Return [x, y] of the center of cell containing provided text 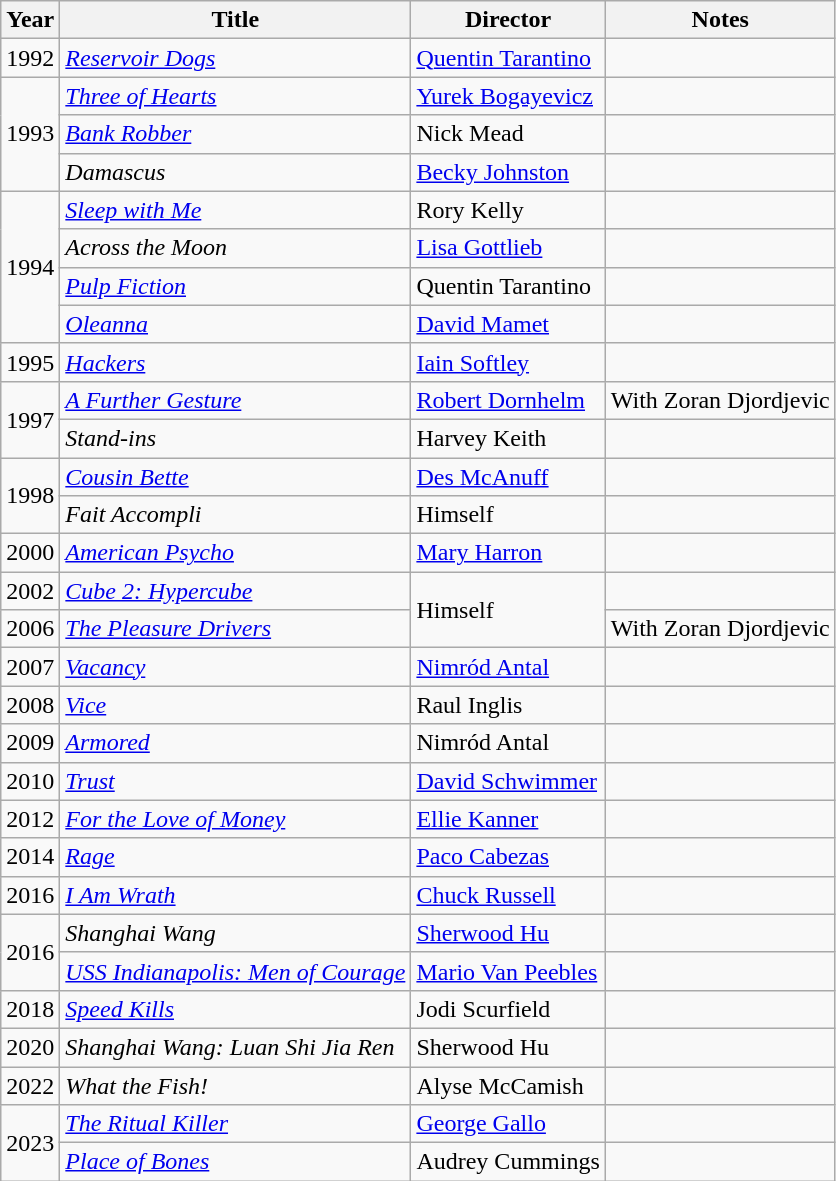
I Am Wrath [236, 895]
2010 [30, 781]
2000 [30, 553]
Director [508, 20]
Three of Hearts [236, 96]
Shanghai Wang [236, 933]
2006 [30, 629]
2018 [30, 1009]
Audrey Cummings [508, 1162]
2012 [30, 819]
Stand-ins [236, 438]
Fait Accompli [236, 515]
David Mamet [508, 324]
Cube 2: Hypercube [236, 591]
A Further Gesture [236, 400]
American Psycho [236, 553]
Rory Kelly [508, 210]
Vice [236, 705]
1995 [30, 362]
Raul Inglis [508, 705]
The Pleasure Drivers [236, 629]
Jodi Scurfield [508, 1009]
David Schwimmer [508, 781]
Vacancy [236, 667]
2007 [30, 667]
Yurek Bogayevicz [508, 96]
What the Fish! [236, 1085]
Mary Harron [508, 553]
The Ritual Killer [236, 1124]
Across the Moon [236, 248]
1998 [30, 496]
Oleanna [236, 324]
Chuck Russell [508, 895]
Title [236, 20]
Year [30, 20]
2020 [30, 1047]
Mario Van Peebles [508, 971]
Alyse McCamish [508, 1085]
1993 [30, 134]
Ellie Kanner [508, 819]
Bank Robber [236, 134]
Trust [236, 781]
2002 [30, 591]
Shanghai Wang: Luan Shi Jia Ren [236, 1047]
Pulp Fiction [236, 286]
1992 [30, 58]
2023 [30, 1143]
Robert Dornhelm [508, 400]
Notes [720, 20]
Hackers [236, 362]
Damascus [236, 172]
Sleep with Me [236, 210]
Becky Johnston [508, 172]
Iain Softley [508, 362]
Rage [236, 857]
USS Indianapolis: Men of Courage [236, 971]
Place of Bones [236, 1162]
2014 [30, 857]
For the Love of Money [236, 819]
Cousin Bette [236, 477]
2008 [30, 705]
Paco Cabezas [508, 857]
Des McAnuff [508, 477]
Harvey Keith [508, 438]
Nick Mead [508, 134]
Armored [236, 743]
1997 [30, 419]
Reservoir Dogs [236, 58]
1994 [30, 267]
Speed Kills [236, 1009]
2009 [30, 743]
2022 [30, 1085]
Lisa Gottlieb [508, 248]
George Gallo [508, 1124]
